Extract the (x, y) coordinate from the center of the cell holding the provided text.  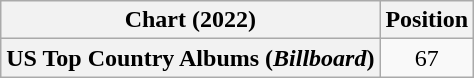
Position (427, 20)
US Top Country Albums (Billboard) (190, 58)
Chart (2022) (190, 20)
67 (427, 58)
